Output the (x, y) coordinate of the center of the cell containing the given text.  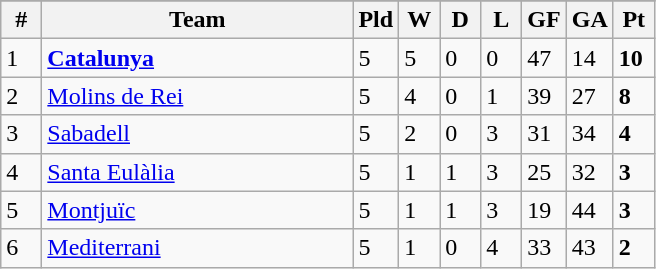
43 (590, 248)
25 (544, 172)
32 (590, 172)
Team (198, 20)
L (502, 20)
14 (590, 58)
47 (544, 58)
Sabadell (198, 134)
19 (544, 210)
34 (590, 134)
Pld (376, 20)
10 (634, 58)
W (420, 20)
D (460, 20)
Mediterrani (198, 248)
44 (590, 210)
31 (544, 134)
GF (544, 20)
Molins de Rei (198, 96)
Santa Eulàlia (198, 172)
Catalunya (198, 58)
6 (22, 248)
Pt (634, 20)
# (22, 20)
GA (590, 20)
8 (634, 96)
27 (590, 96)
Montjuïc (198, 210)
33 (544, 248)
39 (544, 96)
